Search for the cell housing the specified text and yield its (x, y) center coordinate. 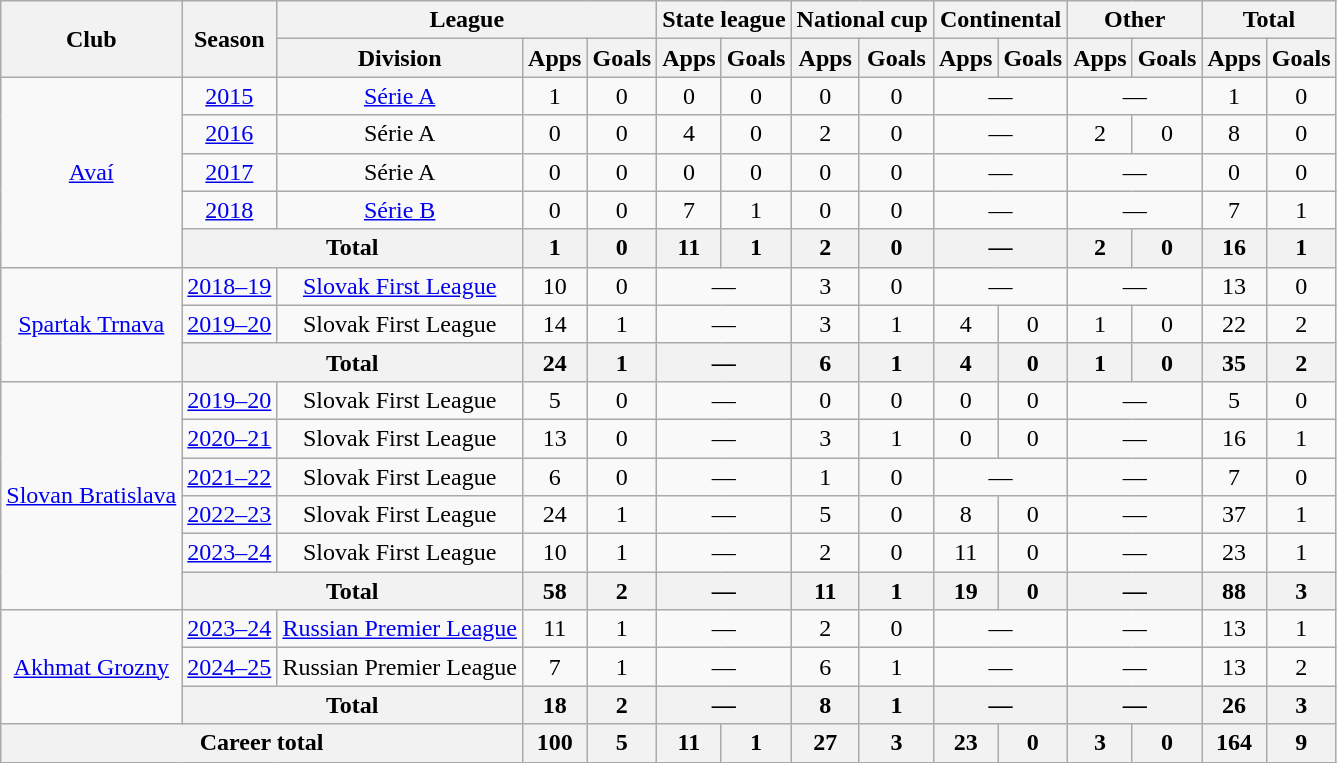
2024–25 (230, 667)
State league (724, 20)
2018 (230, 210)
Slovan Bratislava (92, 495)
Other (1135, 20)
19 (965, 591)
National cup (862, 20)
14 (555, 324)
22 (1234, 324)
2022–23 (230, 515)
9 (1301, 743)
Spartak Trnava (92, 324)
2015 (230, 96)
Career total (262, 743)
58 (555, 591)
Season (230, 39)
37 (1234, 515)
100 (555, 743)
Série B (400, 210)
League (467, 20)
27 (825, 743)
Division (400, 58)
Akhmat Grozny (92, 667)
Avaí (92, 172)
Club (92, 39)
2021–22 (230, 477)
2017 (230, 172)
18 (555, 705)
26 (1234, 705)
2020–21 (230, 438)
2018–19 (230, 286)
35 (1234, 362)
Continental (1000, 20)
2016 (230, 134)
88 (1234, 591)
164 (1234, 743)
